Pinpoint the cell where the given text exists, returning its (X, Y) midpoint coordinate. 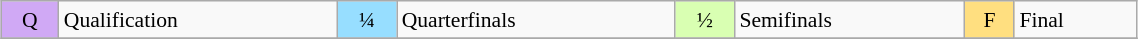
Quarterfinals (536, 20)
Final (1076, 20)
Qualification (198, 20)
Q (30, 20)
¼ (366, 20)
F (990, 20)
½ (704, 20)
Semifinals (849, 20)
